Extract the (X, Y) coordinate from the center of the cell holding the provided text.  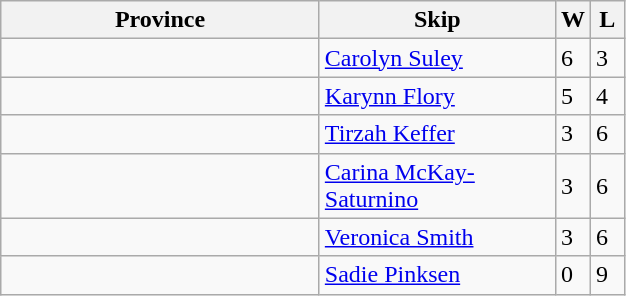
9 (607, 275)
W (572, 20)
L (607, 20)
Veronica Smith (437, 237)
Karynn Flory (437, 96)
5 (572, 96)
4 (607, 96)
Skip (437, 20)
Province (160, 20)
Sadie Pinksen (437, 275)
Carolyn Suley (437, 58)
0 (572, 275)
Tirzah Keffer (437, 134)
Carina McKay-Saturnino (437, 186)
